From the cell containing the given text, extract its center point as [x, y] coordinate. 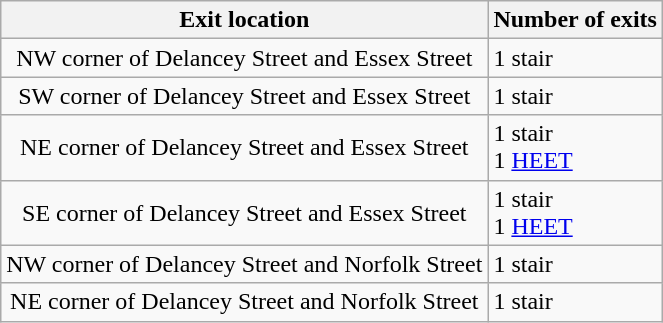
Exit location [244, 20]
NE corner of Delancey Street and Essex Street [244, 148]
Number of exits [576, 20]
NE corner of Delancey Street and Norfolk Street [244, 302]
SE corner of Delancey Street and Essex Street [244, 212]
NW corner of Delancey Street and Norfolk Street [244, 264]
NW corner of Delancey Street and Essex Street [244, 58]
SW corner of Delancey Street and Essex Street [244, 96]
